Pinpoint the cell where the given text exists, returning its [x, y] midpoint coordinate. 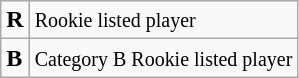
Category B Rookie listed player [164, 58]
R [15, 20]
Rookie listed player [164, 20]
B [15, 58]
